Scan for the cell matching the given text and deliver its [X, Y] coordinate at center. 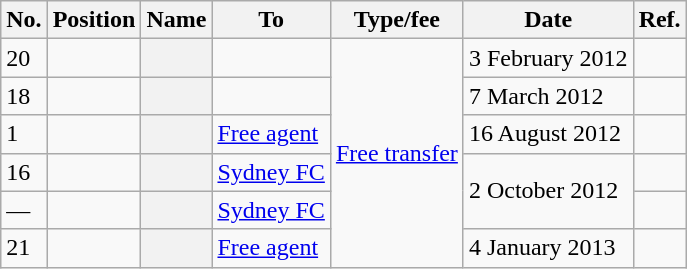
3 February 2012 [548, 58]
Ref. [660, 20]
Position [94, 20]
— [24, 210]
16 [24, 172]
Free transfer [396, 153]
Date [548, 20]
7 March 2012 [548, 96]
16 August 2012 [548, 134]
No. [24, 20]
Name [176, 20]
1 [24, 134]
Type/fee [396, 20]
To [271, 20]
21 [24, 248]
2 October 2012 [548, 191]
20 [24, 58]
18 [24, 96]
4 January 2013 [548, 248]
